Provide the [X, Y] coordinate of the cell's center where the given text is located.  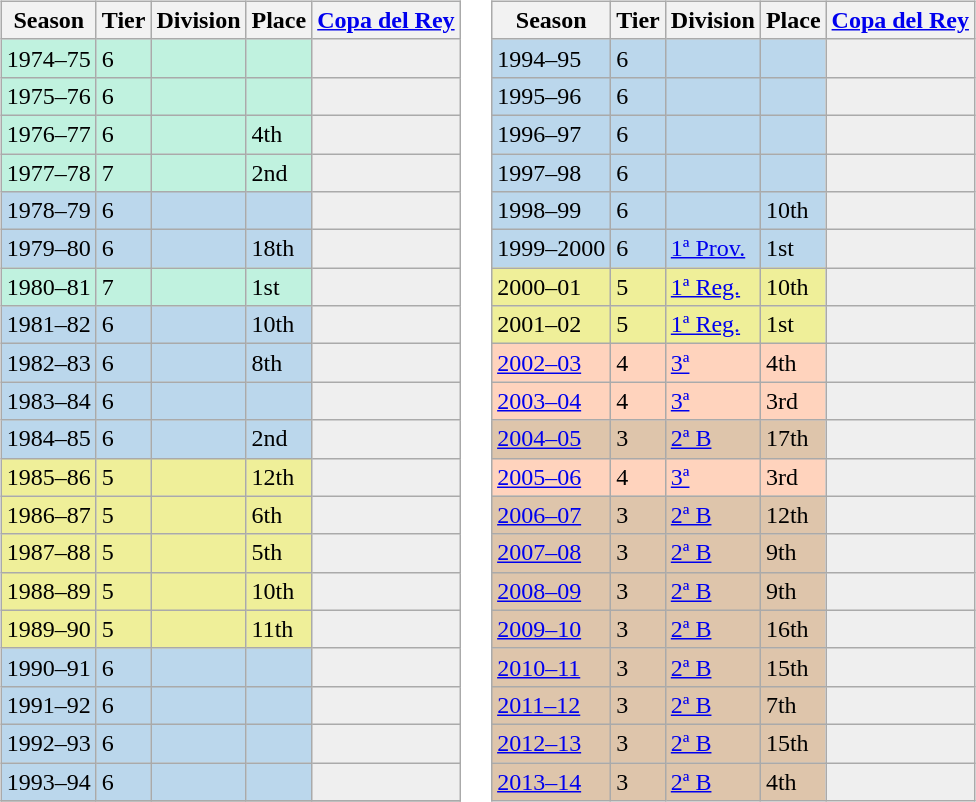
2004–05 [552, 439]
1977–78 [48, 173]
2000–01 [552, 287]
1999–2000 [552, 249]
1976–77 [48, 134]
1995–96 [552, 96]
5th [279, 553]
1984–85 [48, 439]
11th [279, 629]
1981–82 [48, 325]
16th [793, 629]
2007–08 [552, 553]
1996–97 [552, 134]
8th [279, 363]
1979–80 [48, 249]
1978–79 [48, 211]
1986–87 [48, 515]
2010–11 [552, 667]
1985–86 [48, 477]
2003–04 [552, 401]
1974–75 [48, 58]
1998–99 [552, 211]
2006–07 [552, 515]
2013–14 [552, 781]
1988–89 [48, 591]
1ª Prov. [712, 249]
6th [279, 515]
2012–13 [552, 743]
2002–03 [552, 363]
2008–09 [552, 591]
1994–95 [552, 58]
7th [793, 705]
18th [279, 249]
1982–83 [48, 363]
1980–81 [48, 287]
1991–92 [48, 705]
1989–90 [48, 629]
1975–76 [48, 96]
1997–98 [552, 173]
2005–06 [552, 477]
2011–12 [552, 705]
1983–84 [48, 401]
2001–02 [552, 325]
1992–93 [48, 743]
1990–91 [48, 667]
1987–88 [48, 553]
17th [793, 439]
1993–94 [48, 781]
2009–10 [552, 629]
